Output the (x, y) coordinate of the center of the cell containing the given text.  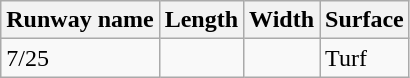
Turf (365, 58)
Length (201, 20)
7/25 (80, 58)
Runway name (80, 20)
Surface (365, 20)
Width (282, 20)
